Extract the (x, y) coordinate from the center of the cell holding the provided text.  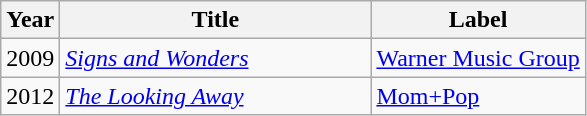
2012 (30, 96)
Mom+Pop (478, 96)
Label (478, 20)
Year (30, 20)
Signs and Wonders (216, 58)
Title (216, 20)
Warner Music Group (478, 58)
2009 (30, 58)
The Looking Away (216, 96)
